Pinpoint the cell where the given text exists, returning its (x, y) midpoint coordinate. 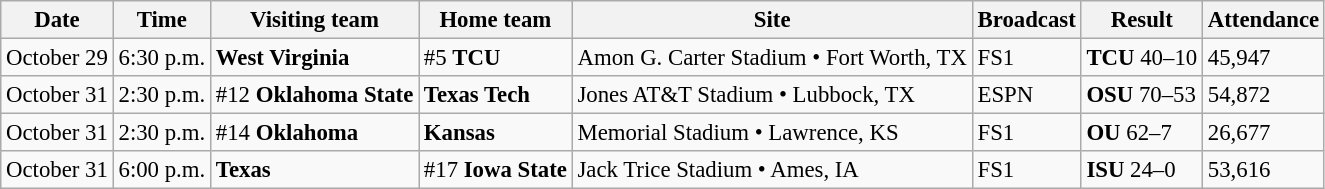
OU 62–7 (1142, 133)
West Virginia (315, 58)
ISU 24–0 (1142, 170)
Amon G. Carter Stadium • Fort Worth, TX (772, 58)
Texas (315, 170)
Result (1142, 20)
Jones AT&T Stadium • Lubbock, TX (772, 95)
#5 TCU (496, 58)
Jack Trice Stadium • Ames, IA (772, 170)
Kansas (496, 133)
TCU 40–10 (1142, 58)
ESPN (1026, 95)
Memorial Stadium • Lawrence, KS (772, 133)
Visiting team (315, 20)
Date (57, 20)
#12 Oklahoma State (315, 95)
Site (772, 20)
Home team (496, 20)
Time (162, 20)
54,872 (1263, 95)
Attendance (1263, 20)
6:00 p.m. (162, 170)
53,616 (1263, 170)
6:30 p.m. (162, 58)
#14 Oklahoma (315, 133)
OSU 70–53 (1142, 95)
October 29 (57, 58)
45,947 (1263, 58)
Texas Tech (496, 95)
26,677 (1263, 133)
#17 Iowa State (496, 170)
Broadcast (1026, 20)
